Capture the cell that displays the provided text and extract its (X, Y) central coordinate. 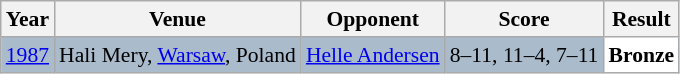
Hali Mery, Warsaw, Poland (178, 55)
8–11, 11–4, 7–11 (524, 55)
Year (28, 19)
Venue (178, 19)
Helle Andersen (373, 55)
Opponent (373, 19)
Bronze (641, 55)
Score (524, 19)
Result (641, 19)
1987 (28, 55)
